Find where the given text appears and provide that cell's center as [x, y] coordinate. 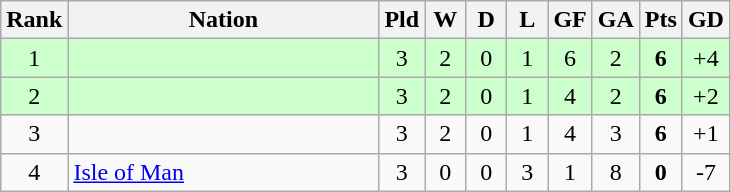
L [528, 20]
Pld [402, 20]
+1 [706, 134]
Pts [660, 20]
Rank [34, 20]
GF [570, 20]
D [486, 20]
Isle of Man [224, 172]
W [446, 20]
GD [706, 20]
GA [616, 20]
-7 [706, 172]
Nation [224, 20]
8 [616, 172]
+2 [706, 96]
+4 [706, 58]
